Pinpoint the cell where the given text exists, returning its [x, y] midpoint coordinate. 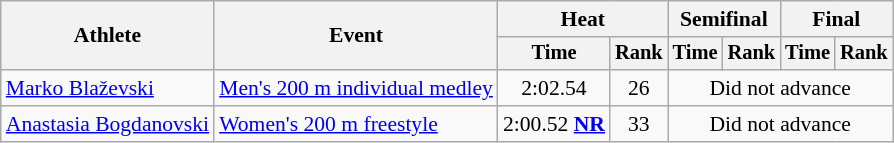
26 [639, 88]
2:00.52 NR [554, 124]
Men's 200 m individual medley [356, 88]
2:02.54 [554, 88]
Anastasia Bogdanovski [108, 124]
Final [836, 19]
33 [639, 124]
Event [356, 36]
Athlete [108, 36]
Heat [583, 19]
Marko Blaževski [108, 88]
Semifinal [724, 19]
Women's 200 m freestyle [356, 124]
